Find where the given text appears and provide that cell's center as [x, y] coordinate. 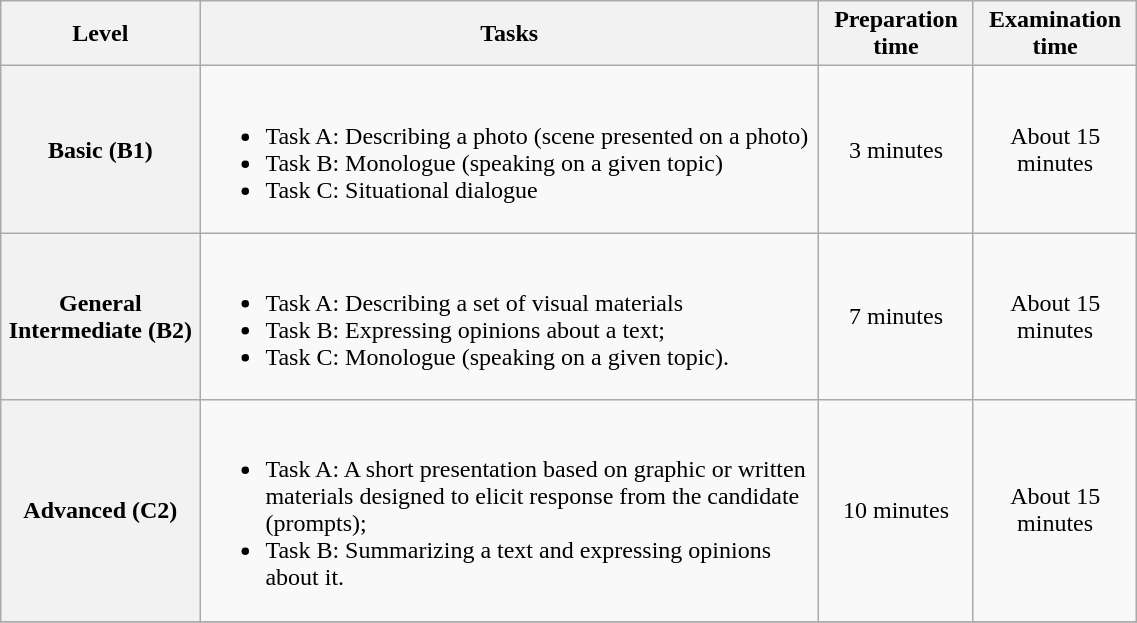
7 minutes [896, 316]
Task A: Describing a photo (scene presented on a photo)Task B: Monologue (speaking on a given topic)Task C: Situational dialogue [510, 150]
3 minutes [896, 150]
Preparation time [896, 34]
General Intermediate (B2) [100, 316]
Advanced (C2) [100, 510]
Examination time [1054, 34]
10 minutes [896, 510]
Basic (B1) [100, 150]
Task A: Describing a set of visual materialsTask B: Expressing opinions about a text;Task C: Monologue (speaking on a given topic). [510, 316]
Level [100, 34]
Tasks [510, 34]
